Search for the cell housing the specified text and yield its [x, y] center coordinate. 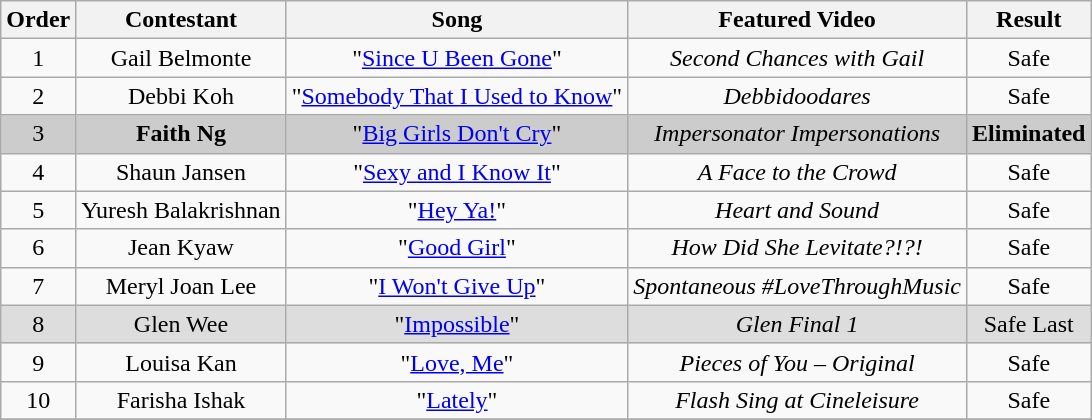
10 [38, 400]
8 [38, 324]
How Did She Levitate?!?! [798, 248]
Farisha Ishak [181, 400]
Jean Kyaw [181, 248]
"Hey Ya!" [457, 210]
Spontaneous #LoveThroughMusic [798, 286]
Flash Sing at Cineleisure [798, 400]
Result [1029, 20]
1 [38, 58]
Second Chances with Gail [798, 58]
Debbidoodares [798, 96]
"Lately" [457, 400]
Yuresh Balakrishnan [181, 210]
Glen Final 1 [798, 324]
"Sexy and I Know It" [457, 172]
Glen Wee [181, 324]
"I Won't Give Up" [457, 286]
6 [38, 248]
Debbi Koh [181, 96]
A Face to the Crowd [798, 172]
4 [38, 172]
Song [457, 20]
7 [38, 286]
9 [38, 362]
"Somebody That I Used to Know" [457, 96]
"Big Girls Don't Cry" [457, 134]
"Good Girl" [457, 248]
Eliminated [1029, 134]
"Since U Been Gone" [457, 58]
5 [38, 210]
2 [38, 96]
Contestant [181, 20]
Meryl Joan Lee [181, 286]
"Impossible" [457, 324]
Gail Belmonte [181, 58]
Shaun Jansen [181, 172]
Louisa Kan [181, 362]
Order [38, 20]
Heart and Sound [798, 210]
"Love, Me" [457, 362]
3 [38, 134]
Safe Last [1029, 324]
Pieces of You – Original [798, 362]
Faith Ng [181, 134]
Impersonator Impersonations [798, 134]
Featured Video [798, 20]
